From the cell containing the given text, extract its center point as (X, Y) coordinate. 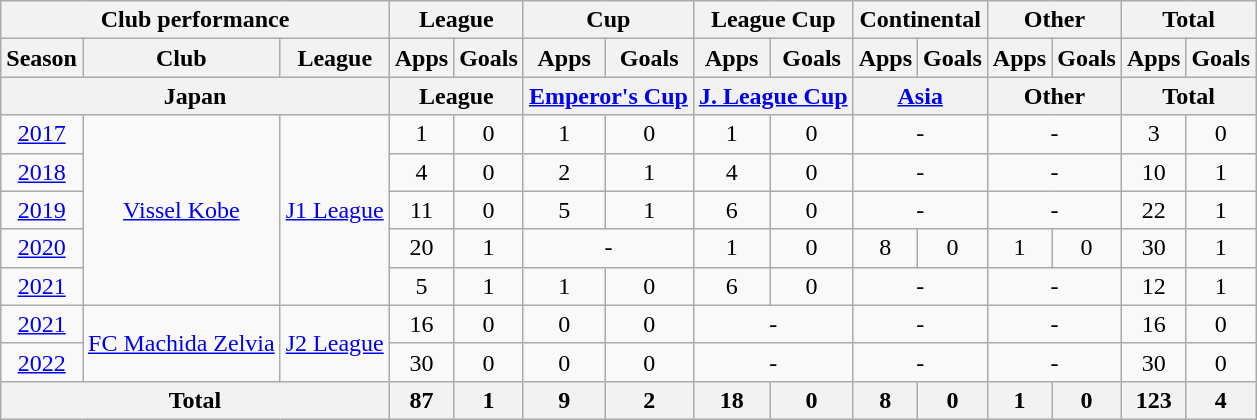
87 (421, 400)
Emperor's Cup (608, 96)
22 (1153, 210)
9 (564, 400)
League Cup (773, 20)
Japan (195, 96)
20 (421, 248)
Continental (920, 20)
2022 (42, 362)
Asia (920, 96)
Club (181, 58)
2018 (42, 172)
Club performance (195, 20)
Cup (608, 20)
123 (1153, 400)
3 (1153, 134)
10 (1153, 172)
J2 League (334, 343)
18 (732, 400)
11 (421, 210)
J1 League (334, 210)
J. League Cup (773, 96)
Season (42, 58)
12 (1153, 286)
Vissel Kobe (181, 210)
2020 (42, 248)
FC Machida Zelvia (181, 343)
2017 (42, 134)
2019 (42, 210)
